Locate the cell with the specified text and output its [X, Y] center coordinate. 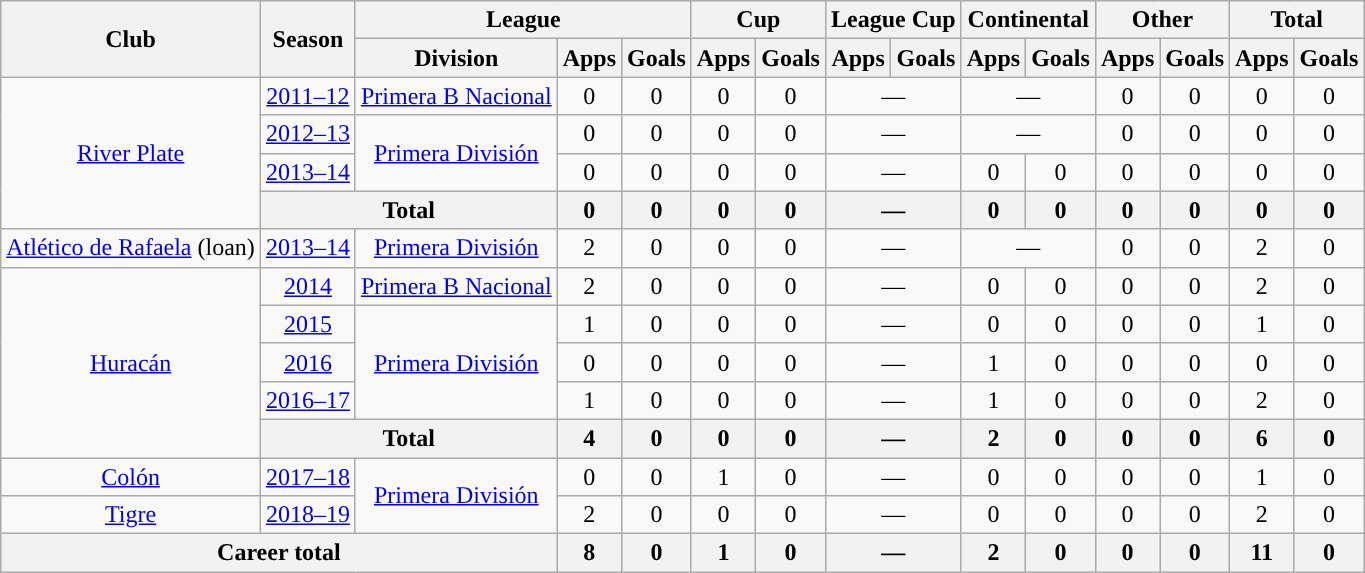
6 [1262, 438]
2015 [308, 324]
Season [308, 39]
2011–12 [308, 96]
11 [1262, 553]
Tigre [131, 515]
2016–17 [308, 400]
2014 [308, 286]
League Cup [893, 20]
4 [589, 438]
2017–18 [308, 477]
Atlético de Rafaela (loan) [131, 248]
8 [589, 553]
2018–19 [308, 515]
2012–13 [308, 134]
Colón [131, 477]
2016 [308, 362]
Division [456, 58]
League [523, 20]
River Plate [131, 153]
Huracán [131, 362]
Continental [1028, 20]
Club [131, 39]
Cup [758, 20]
Career total [279, 553]
Other [1162, 20]
